From the cell containing the given text, extract its center point as [x, y] coordinate. 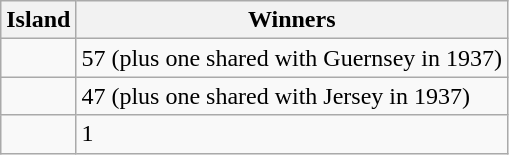
1 [292, 134]
Island [38, 20]
47 (plus one shared with Jersey in 1937) [292, 96]
Winners [292, 20]
57 (plus one shared with Guernsey in 1937) [292, 58]
